From the cell containing the given text, extract its center point as (X, Y) coordinate. 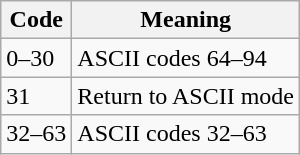
31 (36, 96)
Code (36, 20)
32–63 (36, 134)
ASCII codes 64–94 (186, 58)
0–30 (36, 58)
ASCII codes 32–63 (186, 134)
Return to ASCII mode (186, 96)
Meaning (186, 20)
